Detect which cell encompasses the target text, then output its [x, y] center coordinate. 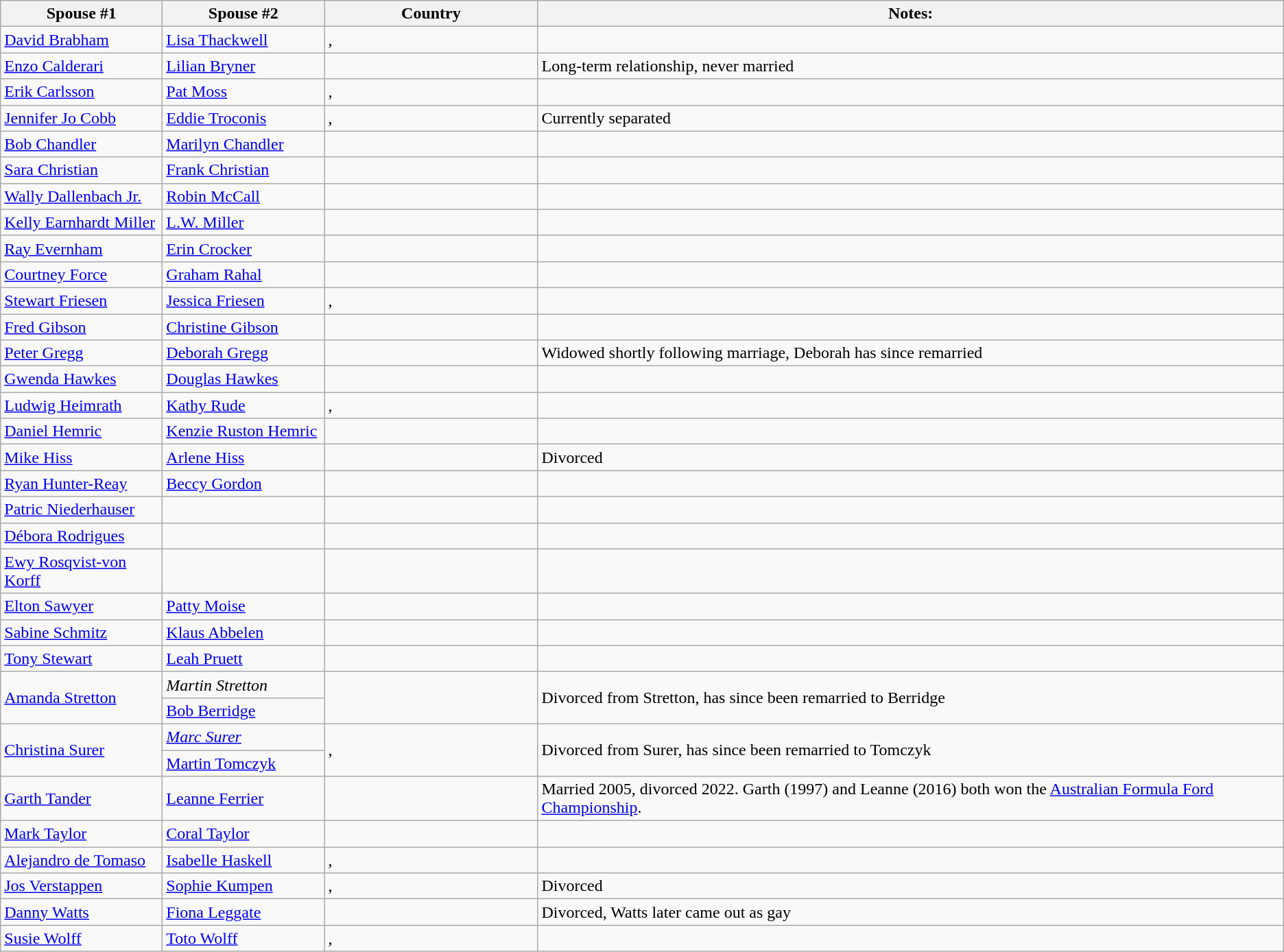
Mike Hiss [82, 457]
Marc Surer [243, 737]
Kathy Rude [243, 405]
Isabelle Haskell [243, 860]
Spouse #1 [82, 14]
Coral Taylor [243, 834]
Long-term relationship, never married [911, 66]
Martin Stretton [243, 685]
Leah Pruett [243, 658]
Bob Chandler [82, 144]
Klaus Abbelen [243, 632]
Fiona Leggate [243, 912]
Graham Rahal [243, 274]
Ewy Rosqvist-von Korff [82, 571]
Ludwig Heimrath [82, 405]
Spouse #2 [243, 14]
Fred Gibson [82, 327]
Enzo Calderari [82, 66]
Danny Watts [82, 912]
Erin Crocker [243, 248]
Patric Niederhauser [82, 510]
Mark Taylor [82, 834]
Christina Surer [82, 750]
Garth Tander [82, 798]
Pat Moss [243, 92]
Ryan Hunter-Reay [82, 484]
Christine Gibson [243, 327]
Divorced, Watts later came out as gay [911, 912]
Deborah Gregg [243, 353]
Divorced from Stretton, has since been remarried to Berridge [911, 698]
Toto Wolff [243, 938]
Currently separated [911, 118]
Elton Sawyer [82, 606]
Robin McCall [243, 196]
Erik Carlsson [82, 92]
Divorced from Surer, has since been remarried to Tomczyk [911, 750]
Débora Rodrigues [82, 536]
Patty Moise [243, 606]
Courtney Force [82, 274]
Beccy Gordon [243, 484]
Sophie Kumpen [243, 886]
Lisa Thackwell [243, 40]
Daniel Hemric [82, 431]
Gwenda Hawkes [82, 379]
Wally Dallenbach Jr. [82, 196]
Kenzie Ruston Hemric [243, 431]
Susie Wolff [82, 938]
L.W. Miller [243, 222]
Country [431, 14]
Tony Stewart [82, 658]
David Brabham [82, 40]
Leanne Ferrier [243, 798]
Widowed shortly following marriage, Deborah has since remarried [911, 353]
Douglas Hawkes [243, 379]
Martin Tomczyk [243, 763]
Jos Verstappen [82, 886]
Marilyn Chandler [243, 144]
Stewart Friesen [82, 300]
Notes: [911, 14]
Married 2005, divorced 2022. Garth (1997) and Leanne (2016) both won the Australian Formula Ford Championship. [911, 798]
Amanda Stretton [82, 698]
Sara Christian [82, 170]
Bob Berridge [243, 711]
Alejandro de Tomaso [82, 860]
Arlene Hiss [243, 457]
Sabine Schmitz [82, 632]
Lilian Bryner [243, 66]
Peter Gregg [82, 353]
Jessica Friesen [243, 300]
Jennifer Jo Cobb [82, 118]
Ray Evernham [82, 248]
Frank Christian [243, 170]
Eddie Troconis [243, 118]
Kelly Earnhardt Miller [82, 222]
